Output the [X, Y] coordinate of the center of the cell containing the given text.  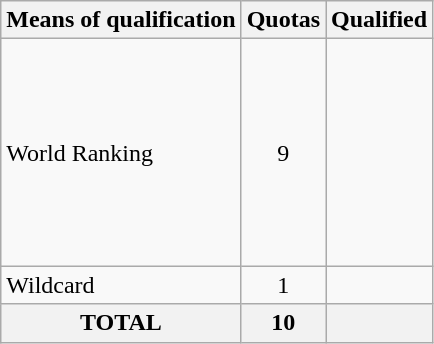
Means of qualification [121, 20]
10 [283, 323]
Quotas [283, 20]
TOTAL [121, 323]
Wildcard [121, 285]
9 [283, 152]
Qualified [380, 20]
1 [283, 285]
World Ranking [121, 152]
